Pinpoint the cell where the given text exists, returning its [X, Y] midpoint coordinate. 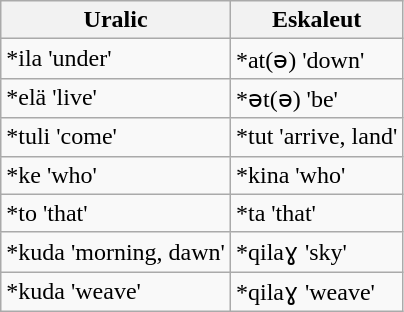
*tut 'arrive, land' [316, 137]
*kina 'who' [316, 175]
*ǝt(ǝ) 'be' [316, 98]
*kuda 'morning, dawn' [116, 252]
Eskaleut [316, 20]
*elä 'live' [116, 98]
*ke 'who' [116, 175]
*kuda 'weave' [116, 292]
*ila 'under' [116, 59]
Uralic [116, 20]
*qilaɣ 'weave' [316, 292]
*tuli 'come' [116, 137]
*to 'that' [116, 213]
*ta 'that' [316, 213]
*qilaɣ 'sky' [316, 252]
*at(ǝ) 'down' [316, 59]
